Pinpoint the cell where the given text exists, returning its [X, Y] midpoint coordinate. 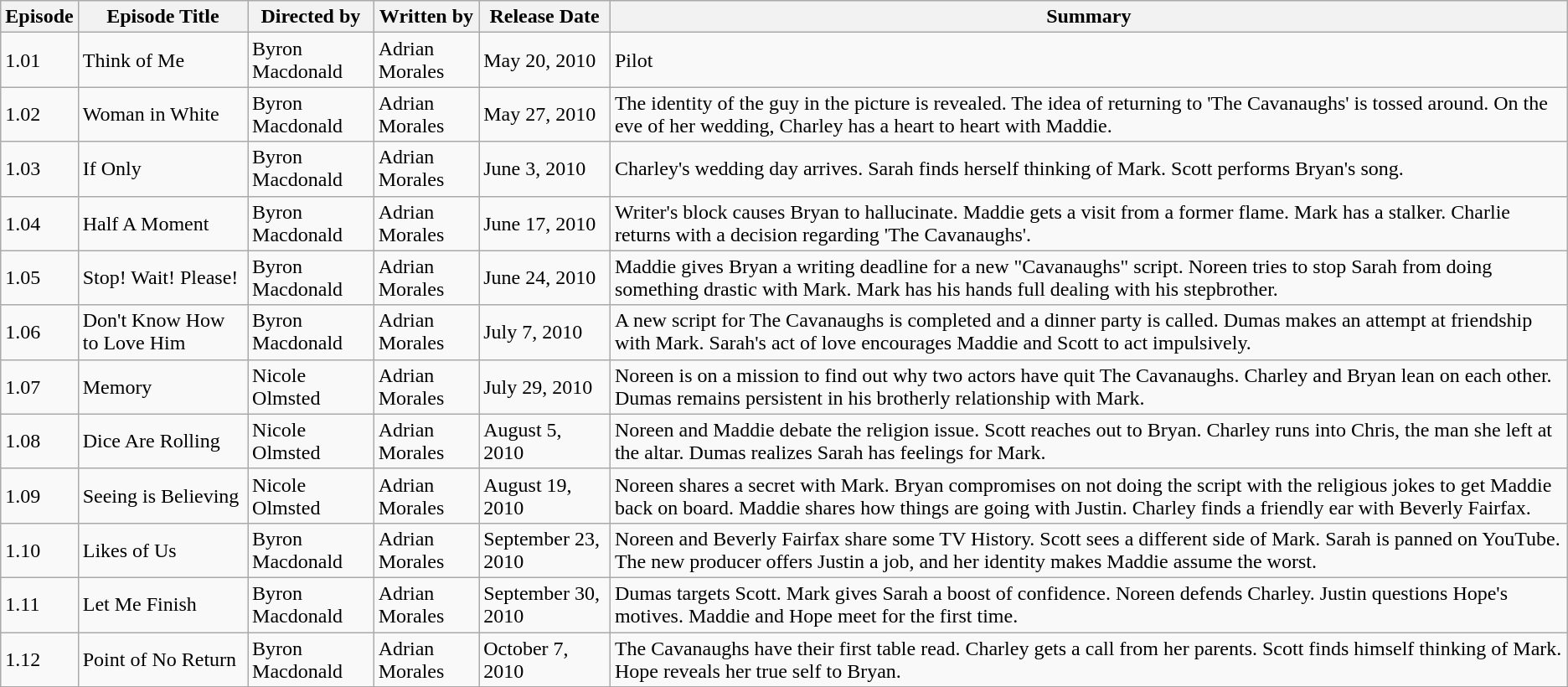
Stop! Wait! Please! [162, 278]
Episode [39, 17]
1.04 [39, 223]
August 19, 2010 [544, 496]
Seeing is Believing [162, 496]
1.11 [39, 605]
September 30, 2010 [544, 605]
July 29, 2010 [544, 387]
August 5, 2010 [544, 441]
Summary [1089, 17]
Half A Moment [162, 223]
Woman in White [162, 114]
Think of Me [162, 60]
May 27, 2010 [544, 114]
Charley's wedding day arrives. Sarah finds herself thinking of Mark. Scott performs Bryan's song. [1089, 169]
September 23, 2010 [544, 550]
Dice Are Rolling [162, 441]
July 7, 2010 [544, 332]
Release Date [544, 17]
1.01 [39, 60]
June 24, 2010 [544, 278]
June 3, 2010 [544, 169]
1.10 [39, 550]
June 17, 2010 [544, 223]
Likes of Us [162, 550]
Directed by [312, 17]
1.03 [39, 169]
October 7, 2010 [544, 659]
Let Me Finish [162, 605]
Don't Know How to Love Him [162, 332]
Memory [162, 387]
1.12 [39, 659]
Point of No Return [162, 659]
Pilot [1089, 60]
1.07 [39, 387]
If Only [162, 169]
1.05 [39, 278]
Written by [426, 17]
1.02 [39, 114]
1.09 [39, 496]
May 20, 2010 [544, 60]
Episode Title [162, 17]
1.06 [39, 332]
1.08 [39, 441]
